Determine the (X, Y) coordinate at the center of the cell enclosing the given text.  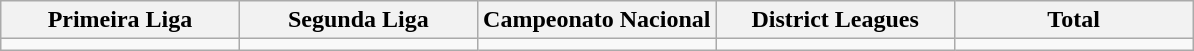
District Leagues (835, 20)
Total (1073, 20)
Segunda Liga (358, 20)
Campeonato Nacional (597, 20)
Primeira Liga (120, 20)
